Scan for the cell matching the given text and deliver its (X, Y) coordinate at center. 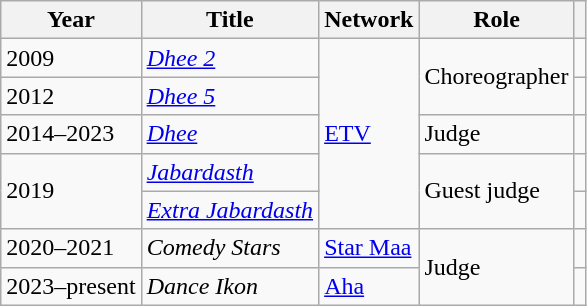
Choreographer (496, 77)
2023–present (71, 286)
2009 (71, 58)
Extra Jabardasth (230, 210)
Dhee 5 (230, 96)
Star Maa (369, 248)
Network (369, 20)
ETV (369, 134)
Dhee 2 (230, 58)
Comedy Stars (230, 248)
2012 (71, 96)
Year (71, 20)
Dance Ikon (230, 286)
2020–2021 (71, 248)
Aha (369, 286)
Role (496, 20)
Jabardasth (230, 172)
Dhee (230, 134)
2019 (71, 191)
Title (230, 20)
2014–2023 (71, 134)
Guest judge (496, 191)
